Output the [x, y] coordinate of the center of the cell containing the given text.  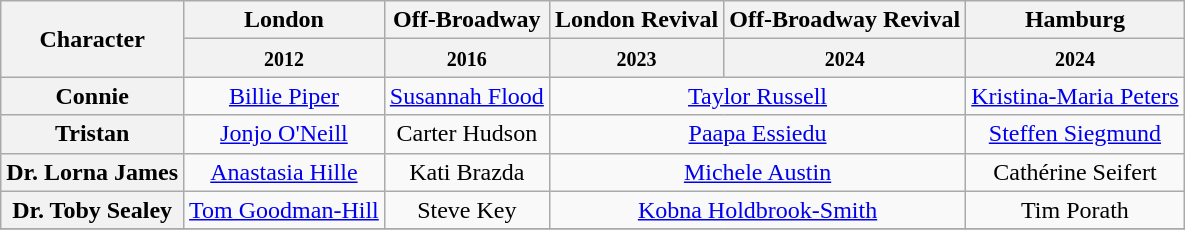
London Revival [636, 20]
Hamburg [1075, 20]
Kobna Holdbrook-Smith [757, 210]
Kati Brazda [466, 172]
Steffen Siegmund [1075, 134]
2023 [636, 58]
Tim Porath [1075, 210]
Connie [92, 96]
Dr. Lorna James [92, 172]
Tom Goodman-Hill [284, 210]
Off-Broadway [466, 20]
Character [92, 39]
Kristina-Maria Peters [1075, 96]
Jonjo O'Neill [284, 134]
Dr. Toby Sealey [92, 210]
Susannah Flood [466, 96]
Paapa Essiedu [757, 134]
London [284, 20]
Billie Piper [284, 96]
Michele Austin [757, 172]
Tristan [92, 134]
Anastasia Hille [284, 172]
Cathérine Seifert [1075, 172]
Steve Key [466, 210]
2012 [284, 58]
2016 [466, 58]
Carter Hudson [466, 134]
Taylor Russell [757, 96]
Off-Broadway Revival [845, 20]
